Provide the (X, Y) coordinate of the cell's center where the given text is located.  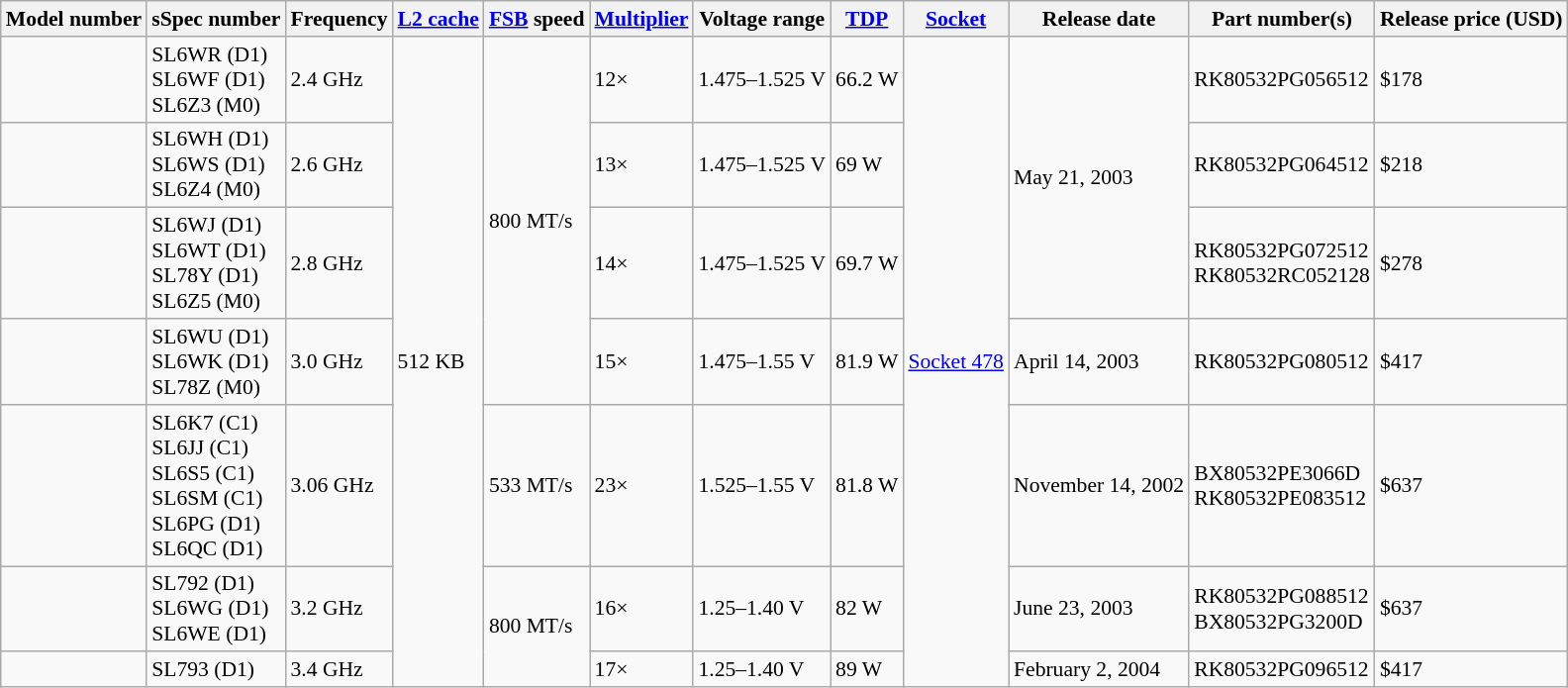
$218 (1471, 164)
89 W (867, 670)
13× (641, 164)
TDP (867, 19)
69.7 W (867, 263)
17× (641, 670)
SL6WJ (D1)SL6WT (D1)SL78Y (D1)SL6Z5 (M0) (216, 263)
May 21, 2003 (1099, 178)
14× (641, 263)
23× (641, 485)
RK80532PG080512 (1282, 362)
FSB speed (537, 19)
RK80532PG064512 (1282, 164)
533 MT/s (537, 485)
82 W (867, 610)
sSpec number (216, 19)
RK80532PG096512 (1282, 670)
February 2, 2004 (1099, 670)
1.525–1.55 V (762, 485)
June 23, 2003 (1099, 610)
12× (641, 79)
3.0 GHz (339, 362)
SL6WU (D1)SL6WK (D1)SL78Z (M0) (216, 362)
April 14, 2003 (1099, 362)
Multiplier (641, 19)
SL793 (D1) (216, 670)
RK80532PG072512RK80532RC052128 (1282, 263)
81.8 W (867, 485)
2.8 GHz (339, 263)
Release date (1099, 19)
$278 (1471, 263)
Voltage range (762, 19)
3.06 GHz (339, 485)
SL6K7 (C1)SL6JJ (C1)SL6S5 (C1)SL6SM (C1)SL6PG (D1)SL6QC (D1) (216, 485)
SL6WH (D1)SL6WS (D1)SL6Z4 (M0) (216, 164)
69 W (867, 164)
81.9 W (867, 362)
2.6 GHz (339, 164)
3.2 GHz (339, 610)
512 KB (439, 362)
BX80532PE3066DRK80532PE083512 (1282, 485)
Part number(s) (1282, 19)
Release price (USD) (1471, 19)
Frequency (339, 19)
November 14, 2002 (1099, 485)
$178 (1471, 79)
RK80532PG088512BX80532PG3200D (1282, 610)
SL792 (D1)SL6WG (D1)SL6WE (D1) (216, 610)
Model number (73, 19)
RK80532PG056512 (1282, 79)
L2 cache (439, 19)
2.4 GHz (339, 79)
SL6WR (D1)SL6WF (D1)SL6Z3 (M0) (216, 79)
15× (641, 362)
Socket 478 (956, 362)
66.2 W (867, 79)
3.4 GHz (339, 670)
1.475–1.55 V (762, 362)
16× (641, 610)
Socket (956, 19)
